Search for the cell housing the specified text and yield its [X, Y] center coordinate. 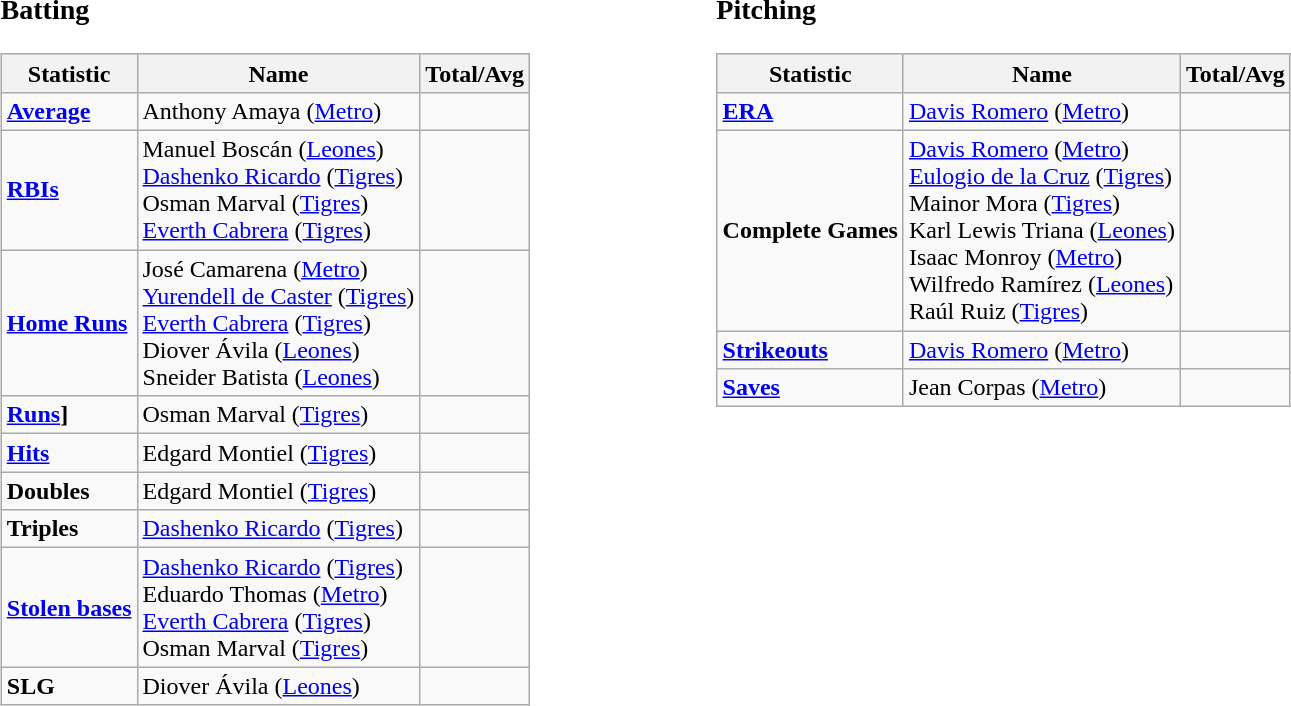
Triples [69, 529]
Average [69, 111]
Saves [810, 388]
Runs] [69, 415]
Anthony Amaya (Metro) [278, 111]
Complete Games [810, 231]
Jean Corpas (Metro) [1042, 388]
Manuel Boscán (Leones) Dashenko Ricardo (Tigres) Osman Marval (Tigres) Everth Cabrera (Tigres) [278, 190]
Stolen bases [69, 608]
SLG [69, 686]
Strikeouts [810, 350]
Hits [69, 453]
Doubles [69, 491]
Osman Marval (Tigres) [278, 415]
Dashenko Ricardo (Tigres) Eduardo Thomas (Metro) Everth Cabrera (Tigres) Osman Marval (Tigres) [278, 608]
Home Runs [69, 323]
Dashenko Ricardo (Tigres) [278, 529]
RBIs [69, 190]
ERA [810, 111]
Diover Ávila (Leones) [278, 686]
José Camarena (Metro) Yurendell de Caster (Tigres) Everth Cabrera (Tigres) Diover Ávila (Leones) Sneider Batista (Leones) [278, 323]
